Locate the cell with the specified text and output its [X, Y] center coordinate. 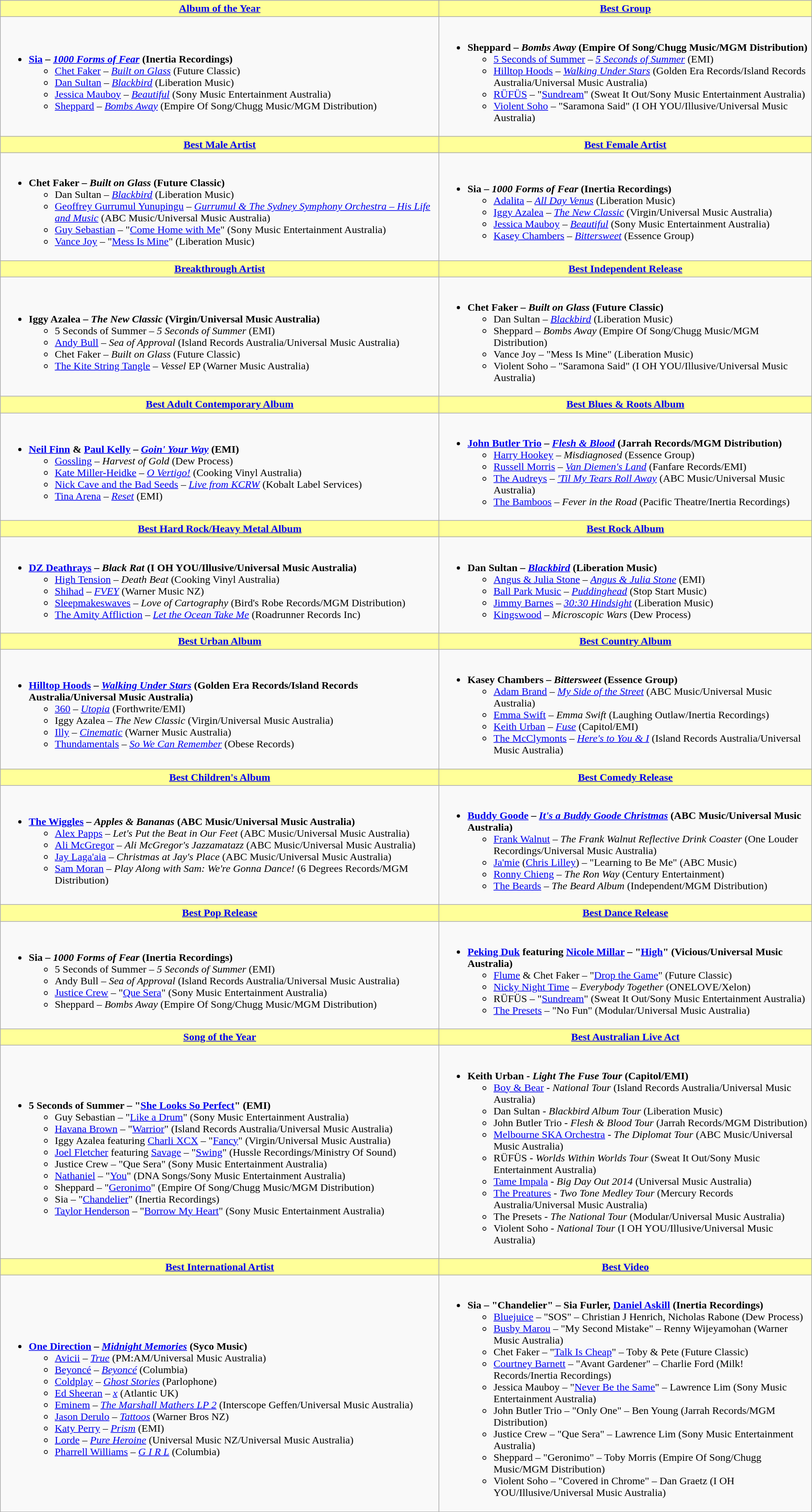
Best Children's Album [219, 777]
Best Adult Contemporary Album [219, 404]
Best Urban Album [219, 641]
Song of the Year [219, 1037]
Best Group [625, 9]
Best Blues & Roots Album [625, 404]
Best Independent Release [625, 269]
Best Male Artist [219, 145]
Best Rock Album [625, 529]
Best Country Album [625, 641]
Breakthrough Artist [219, 269]
Best Female Artist [625, 145]
Best Comedy Release [625, 777]
Best Video [625, 1267]
Album of the Year [219, 9]
Best Pop Release [219, 913]
Best Australian Live Act [625, 1037]
Best Hard Rock/Heavy Metal Album [219, 529]
Best International Artist [219, 1267]
Best Dance Release [625, 913]
